Output the (x, y) coordinate of the center of the cell containing the given text.  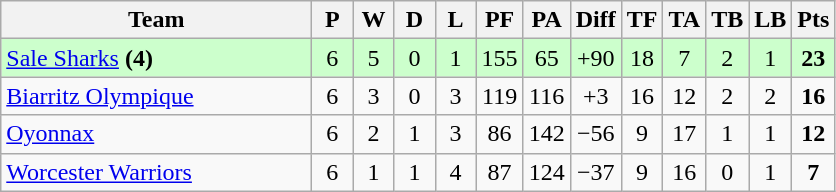
PF (500, 20)
65 (546, 58)
Pts (814, 20)
PA (546, 20)
119 (500, 96)
−37 (596, 172)
87 (500, 172)
155 (500, 58)
142 (546, 134)
Biarritz Olympique (156, 96)
23 (814, 58)
TA (684, 20)
18 (642, 58)
4 (456, 172)
+90 (596, 58)
D (414, 20)
TF (642, 20)
116 (546, 96)
LB (770, 20)
124 (546, 172)
Oyonnax (156, 134)
5 (374, 58)
W (374, 20)
−56 (596, 134)
17 (684, 134)
Worcester Warriors (156, 172)
TB (728, 20)
86 (500, 134)
Diff (596, 20)
+3 (596, 96)
L (456, 20)
Team (156, 20)
P (332, 20)
Sale Sharks (4) (156, 58)
